Scan for the cell matching the given text and deliver its (X, Y) coordinate at center. 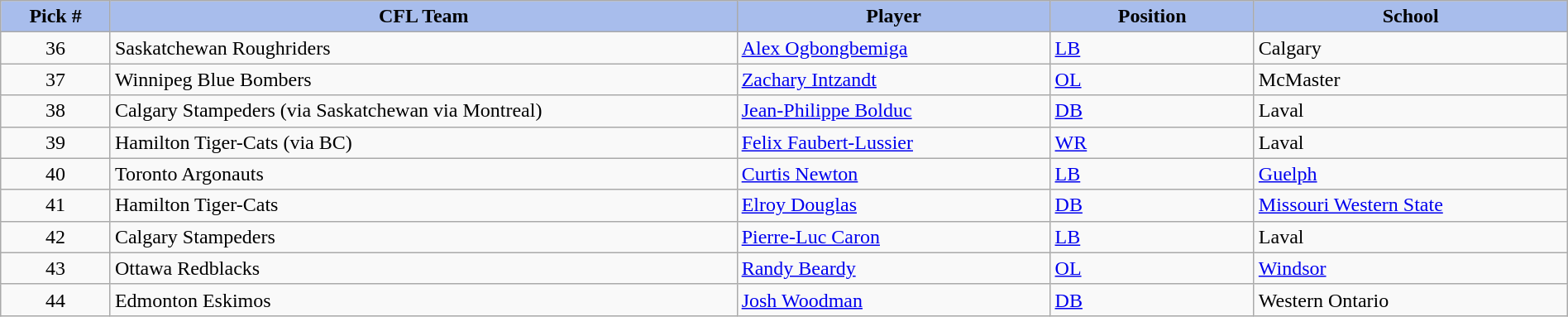
WR (1152, 142)
39 (56, 142)
Josh Woodman (893, 300)
Randy Beardy (893, 268)
37 (56, 79)
Player (893, 17)
Felix Faubert-Lussier (893, 142)
Missouri Western State (1411, 205)
Calgary Stampeders (423, 237)
Pick # (56, 17)
41 (56, 205)
Edmonton Eskimos (423, 300)
Winnipeg Blue Bombers (423, 79)
43 (56, 268)
42 (56, 237)
44 (56, 300)
Toronto Argonauts (423, 174)
Hamilton Tiger-Cats (423, 205)
Guelph (1411, 174)
Elroy Douglas (893, 205)
Curtis Newton (893, 174)
Calgary Stampeders (via Saskatchewan via Montreal) (423, 111)
Windsor (1411, 268)
Western Ontario (1411, 300)
McMaster (1411, 79)
Position (1152, 17)
Jean-Philippe Bolduc (893, 111)
Zachary Intzandt (893, 79)
Ottawa Redblacks (423, 268)
Alex Ogbongbemiga (893, 48)
36 (56, 48)
Pierre-Luc Caron (893, 237)
38 (56, 111)
Saskatchewan Roughriders (423, 48)
CFL Team (423, 17)
School (1411, 17)
Hamilton Tiger-Cats (via BC) (423, 142)
Calgary (1411, 48)
40 (56, 174)
